Return the (x, y) coordinate for the center point of the cell that contains the specified text.  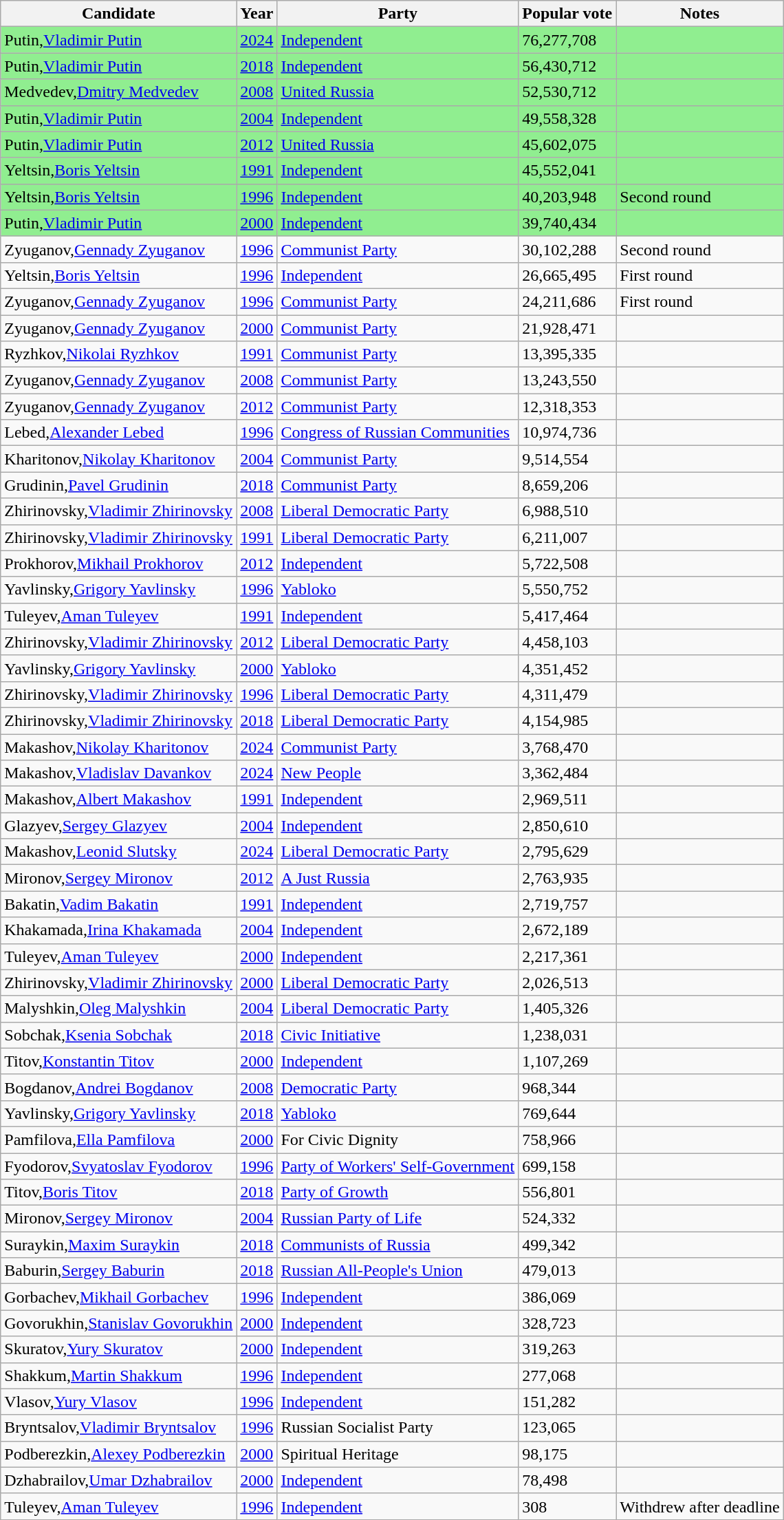
12,318,353 (567, 407)
3,768,470 (567, 747)
Grudinin,Pavel Grudinin (118, 485)
39,740,434 (567, 223)
Sobchak,Ksenia Sobchak (118, 1035)
Baburin,Sergey Baburin (118, 1271)
Govorukhin,Stanislav Govorukhin (118, 1323)
Party of Growth (398, 1192)
Russian All-People's Union (398, 1271)
1,238,031 (567, 1035)
8,659,206 (567, 485)
Congress of Russian Communities (398, 433)
2,719,757 (567, 904)
1,107,269 (567, 1061)
56,430,712 (567, 66)
499,342 (567, 1245)
24,211,686 (567, 301)
1,405,326 (567, 1009)
9,514,554 (567, 459)
Bryntsalov,Vladimir Bryntsalov (118, 1428)
5,550,752 (567, 590)
Fyodorov,Svyatoslav Fyodorov (118, 1166)
5,722,508 (567, 564)
Shakkum,Martin Shakkum (118, 1376)
78,498 (567, 1480)
Withdrew after deadline (700, 1506)
49,558,328 (567, 118)
30,102,288 (567, 249)
Bogdanov,Andrei Bogdanov (118, 1087)
4,458,103 (567, 642)
45,552,041 (567, 171)
Suraykin,Maxim Suraykin (118, 1245)
699,158 (567, 1166)
Prokhorov,Mikhail Prokhorov (118, 564)
4,311,479 (567, 694)
4,351,452 (567, 668)
2,217,361 (567, 956)
479,013 (567, 1271)
Makashov,Vladislav Davankov (118, 773)
Civic Initiative (398, 1035)
123,065 (567, 1428)
2,795,629 (567, 852)
2,969,511 (567, 800)
319,263 (567, 1349)
968,344 (567, 1087)
Popular vote (567, 14)
Pamfilova,Ella Pamfilova (118, 1139)
Makashov,Albert Makashov (118, 800)
Notes (700, 14)
76,277,708 (567, 40)
For Civic Dignity (398, 1139)
Dzhabrailov,Umar Dzhabrailov (118, 1480)
Skuratov,Yury Skuratov (118, 1349)
40,203,948 (567, 197)
13,395,335 (567, 354)
52,530,712 (567, 92)
New People (398, 773)
Vlasov,Yury Vlasov (118, 1402)
2,850,610 (567, 826)
Titov,Konstantin Titov (118, 1061)
Spiritual Heritage (398, 1454)
Makashov,Leonid Slutsky (118, 852)
Communists of Russia (398, 1245)
328,723 (567, 1323)
769,644 (567, 1113)
5,417,464 (567, 616)
2,672,189 (567, 930)
Party (398, 14)
10,974,736 (567, 433)
Glazyev,Sergey Glazyev (118, 826)
Candidate (118, 14)
Podberezkin,Alexey Podberezkin (118, 1454)
Year (257, 14)
524,332 (567, 1219)
758,966 (567, 1139)
3,362,484 (567, 773)
2,763,935 (567, 878)
277,068 (567, 1376)
Kharitonov,Nikolay Kharitonov (118, 459)
26,665,495 (567, 275)
4,154,985 (567, 720)
2,026,513 (567, 983)
308 (567, 1506)
98,175 (567, 1454)
13,243,550 (567, 381)
151,282 (567, 1402)
Gorbachev,Mikhail Gorbachev (118, 1297)
A Just Russia (398, 878)
Russian Socialist Party (398, 1428)
21,928,471 (567, 328)
Democratic Party (398, 1087)
Makashov,Nikolay Kharitonov (118, 747)
6,211,007 (567, 537)
6,988,510 (567, 511)
Russian Party of Life (398, 1219)
Khakamada,Irina Khakamada (118, 930)
Bakatin,Vadim Bakatin (118, 904)
Ryzhkov,Nikolai Ryzhkov (118, 354)
45,602,075 (567, 144)
386,069 (567, 1297)
Malyshkin,Oleg Malyshkin (118, 1009)
556,801 (567, 1192)
Lebed,Alexander Lebed (118, 433)
Party of Workers' Self-Government (398, 1166)
Titov,Boris Titov (118, 1192)
Medvedev,Dmitry Medvedev (118, 92)
